Extract the (X, Y) coordinate from the center of the cell holding the provided text.  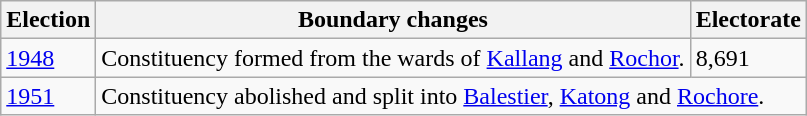
Constituency formed from the wards of Kallang and Rochor. (393, 58)
Boundary changes (393, 20)
8,691 (748, 58)
Constituency abolished and split into Balestier, Katong and Rochore. (452, 96)
Election (48, 20)
Electorate (748, 20)
1948 (48, 58)
1951 (48, 96)
